Determine the [x, y] coordinate at the center of the cell enclosing the given text.  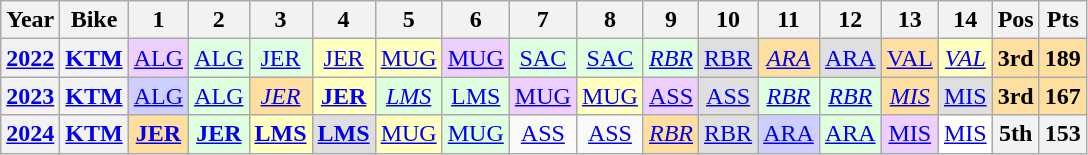
7 [542, 20]
3 [280, 20]
2 [219, 20]
8 [610, 20]
9 [670, 20]
1 [158, 20]
11 [789, 20]
Pts [1062, 20]
167 [1062, 96]
Pos [1016, 20]
12 [850, 20]
13 [910, 20]
Year [30, 20]
189 [1062, 58]
14 [965, 20]
4 [344, 20]
2023 [30, 96]
2024 [30, 134]
6 [476, 20]
2022 [30, 58]
5 [408, 20]
5th [1016, 134]
10 [728, 20]
153 [1062, 134]
Bike [94, 20]
